Capture the cell that displays the provided text and extract its (X, Y) central coordinate. 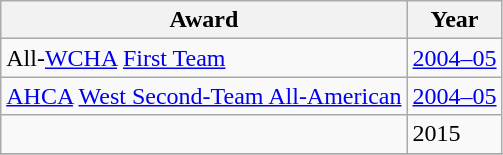
All-WCHA First Team (204, 58)
2015 (454, 134)
Award (204, 20)
AHCA West Second-Team All-American (204, 96)
Year (454, 20)
